Determine the [x, y] coordinate at the center of the cell enclosing the given text.  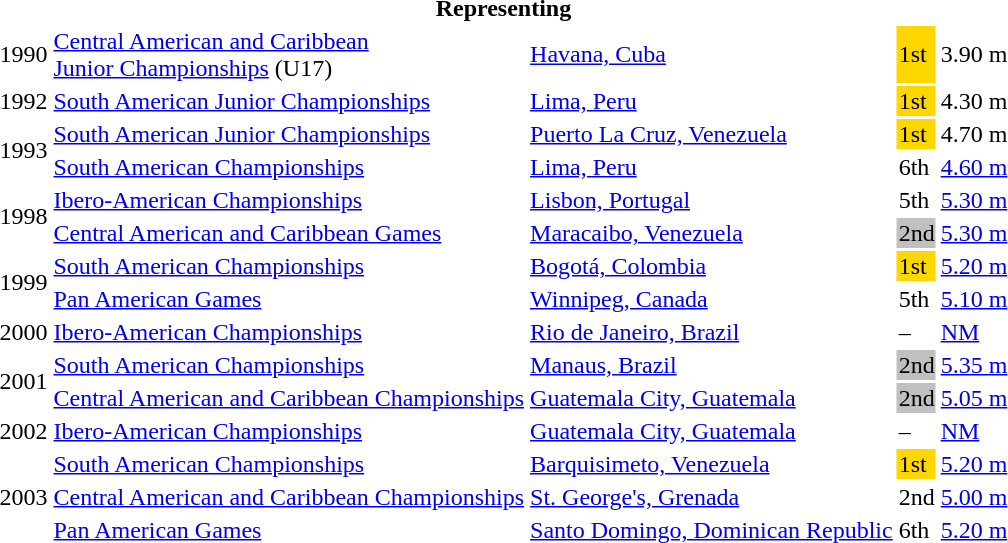
Manaus, Brazil [712, 365]
Rio de Janeiro, Brazil [712, 332]
Barquisimeto, Venezuela [712, 464]
Central American and CaribbeanJunior Championships (U17) [289, 54]
St. George's, Grenada [712, 497]
Maracaibo, Venezuela [712, 233]
Pan American Games [289, 299]
Central American and Caribbean Games [289, 233]
Puerto La Cruz, Venezuela [712, 134]
6th [916, 167]
Lisbon, Portugal [712, 200]
Havana, Cuba [712, 54]
Winnipeg, Canada [712, 299]
Bogotá, Colombia [712, 266]
